Capture the cell that displays the provided text and extract its (X, Y) central coordinate. 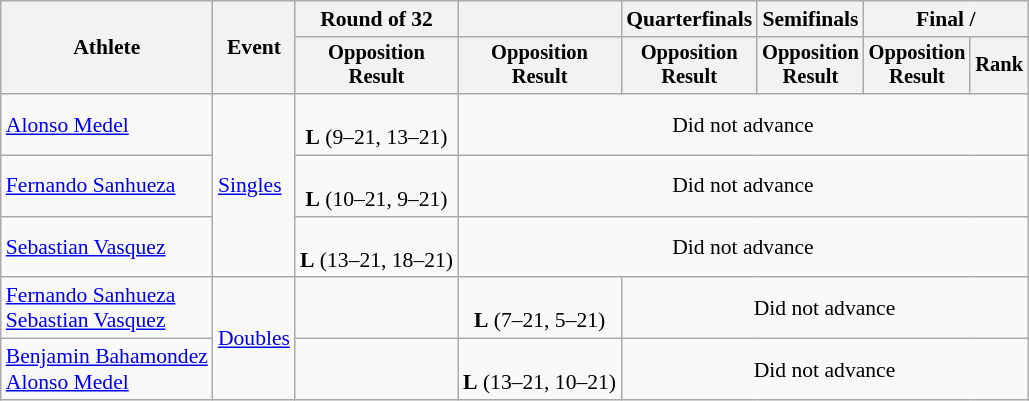
L (9–21, 13–21) (376, 124)
Singles (254, 186)
Benjamin BahamondezAlonso Medel (107, 370)
L (7–21, 5–21) (540, 308)
Semifinals (810, 19)
Fernando Sanhueza (107, 186)
Alonso Medel (107, 124)
L (13–21, 10–21) (540, 370)
Round of 32 (376, 19)
Quarterfinals (689, 19)
Final / (946, 19)
L (10–21, 9–21) (376, 186)
Athlete (107, 48)
Doubles (254, 339)
Event (254, 48)
Sebastian Vasquez (107, 248)
Rank (999, 66)
Fernando SanhuezaSebastian Vasquez (107, 308)
L (13–21, 18–21) (376, 248)
